Pinpoint the cell where the given text exists, returning its [x, y] midpoint coordinate. 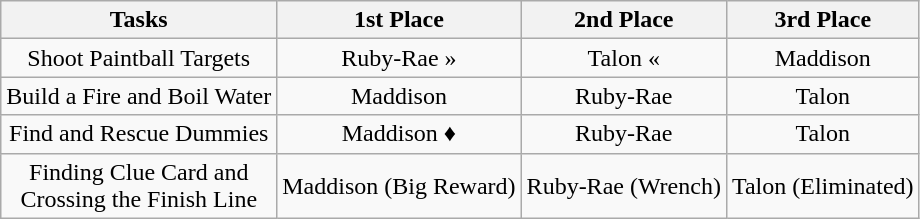
Shoot Paintball Targets [139, 58]
Find and Rescue Dummies [139, 134]
Finding Clue Card and Crossing the Finish Line [139, 186]
Maddison (Big Reward) [399, 186]
Maddison ♦ [399, 134]
Build a Fire and Boil Water [139, 96]
Tasks [139, 20]
Talon « [624, 58]
2nd Place [624, 20]
Ruby-Rae » [399, 58]
Talon (Eliminated) [822, 186]
Ruby-Rae (Wrench) [624, 186]
1st Place [399, 20]
3rd Place [822, 20]
